From the cell containing the given text, extract its center point as [X, Y] coordinate. 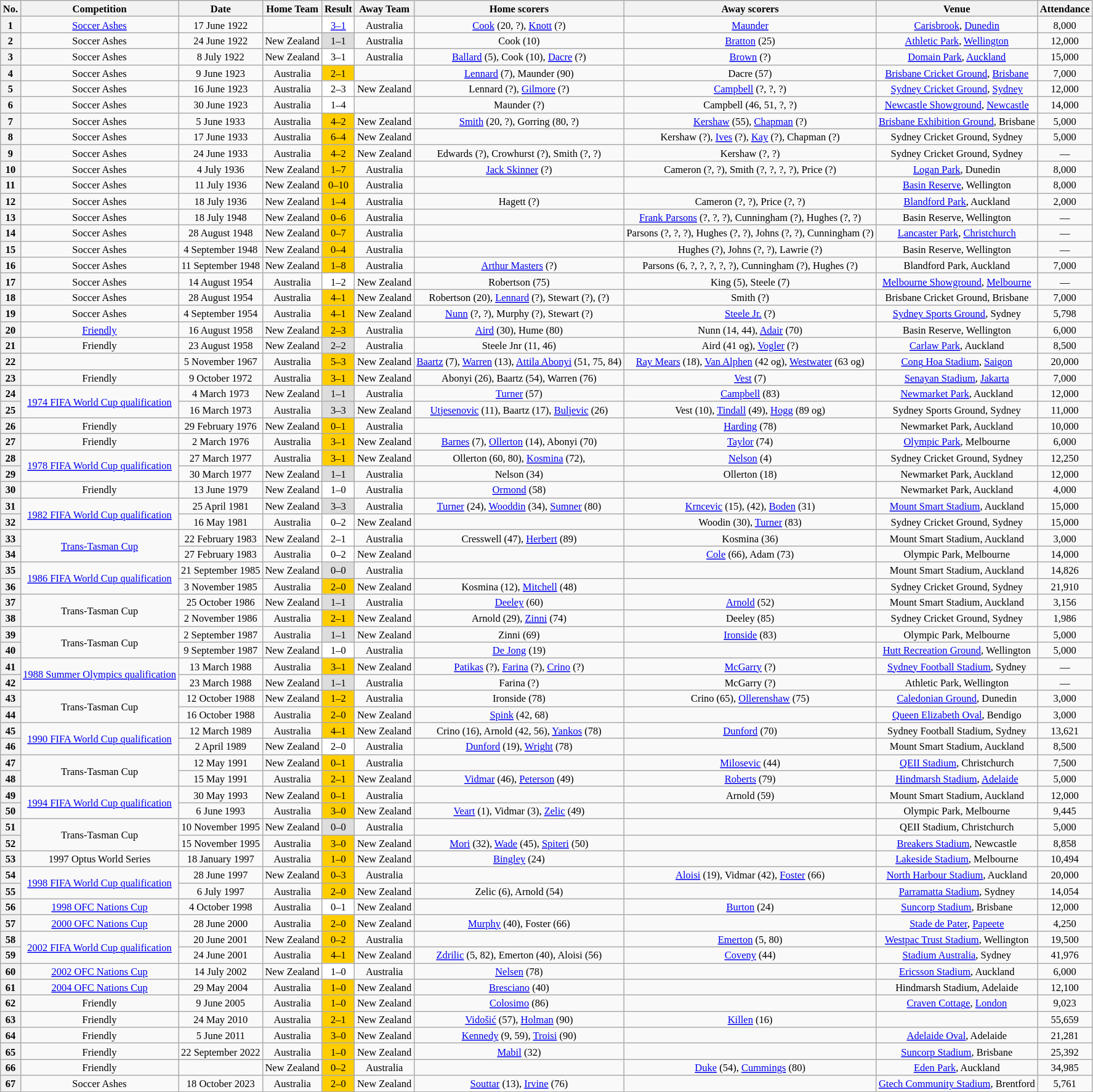
52 [10, 843]
29 [10, 474]
4 October 1998 [220, 907]
King (5), Steele (7) [750, 281]
Arnold (59) [750, 795]
10,494 [1065, 859]
16 [10, 265]
Turner (57) [518, 393]
5,761 [1065, 1083]
Spink (42, 68) [518, 715]
50 [10, 811]
28 August 1948 [220, 233]
66 [10, 1067]
Cresswell (47), Herbert (89) [518, 538]
North Harbour Stadium, Auckland [957, 875]
22 [10, 361]
9,023 [1065, 1003]
Aloisi (19), Vidmar (42), Foster (66) [750, 875]
45 [10, 731]
Home scorers [518, 9]
Burton (24) [750, 907]
5 [10, 89]
Hutt Recreation Ground, Wellington [957, 650]
7,500 [1065, 763]
Ollerton (60, 80), Kosmina (72), [518, 457]
Duke (54), Cummings (80) [750, 1067]
58 [10, 939]
Ironside (78) [518, 698]
Aird (30), Hume (80) [518, 329]
30 May 1993 [220, 795]
1974 FIFA World Cup qualification [100, 401]
63 [10, 1019]
28 August 1954 [220, 297]
37 [10, 602]
Ballard (5), Cook (10), Dacre (?) [518, 57]
Jack Skinner (?) [518, 169]
4 September 1948 [220, 249]
21,281 [1065, 1035]
Competition [100, 9]
13 June 1979 [220, 490]
1982 FIFA World Cup qualification [100, 514]
1–7 [339, 169]
Queen Elizabeth Oval, Bendigo [957, 715]
Craven Cottage, London [957, 1003]
Cook (20, ?), Knott (?) [518, 25]
48 [10, 779]
15 May 1991 [220, 779]
7 [10, 121]
Cook (10) [518, 41]
Vidmar (46), Peterson (49) [518, 779]
16 June 1923 [220, 89]
10 [10, 169]
22 September 2022 [220, 1051]
24 [10, 393]
Home Team [292, 9]
34 [10, 554]
30 [10, 490]
10 November 1995 [220, 827]
28 June 2000 [220, 923]
6 June 1993 [220, 811]
Utjesenovic (11), Baartz (17), Buljevic (26) [518, 409]
Veart (1), Vidmar (3), Zelic (49) [518, 811]
Dunford (19), Wright (78) [518, 747]
Carlaw Park, Auckland [957, 345]
42 [10, 682]
14 July 2002 [220, 971]
Melbourne Showground, Melbourne [957, 281]
33 [10, 538]
1988 Summer Olympics qualification [100, 674]
Zelic (6), Arnold (54) [518, 891]
12,250 [1065, 457]
1990 FIFA World Cup qualification [100, 739]
Brisbane Exhibition Ground, Brisbane [957, 121]
Adelaide Oval, Adelaide [957, 1035]
3,156 [1065, 602]
23 August 1958 [220, 345]
Deeley (60) [518, 602]
Dunford (70) [750, 731]
43 [10, 698]
1 [10, 25]
Turner (24), Wooddin (34), Sumner (80) [518, 506]
31 [10, 506]
15 November 1995 [220, 843]
Bratton (25) [750, 41]
Kosmina (12), Mitchell (48) [518, 586]
Harding (78) [750, 425]
Nunn (?, ?), Murphy (?), Stewart (?) [518, 313]
1978 FIFA World Cup qualification [100, 465]
25 October 1986 [220, 602]
14,826 [1065, 570]
8 July 1922 [220, 57]
2 September 1987 [220, 634]
Taylor (74) [750, 441]
35 [10, 570]
Smith (?) [750, 297]
3 November 1985 [220, 586]
Abonyi (26), Baartz (54), Warren (76) [518, 377]
Ericsson Stadium, Auckland [957, 971]
13,621 [1065, 731]
23 [10, 377]
Coveny (44) [750, 955]
16 May 1981 [220, 522]
Carisbrook, Dunedin [957, 25]
Away scorers [750, 9]
11 July 1936 [220, 185]
2 [10, 41]
25 [10, 409]
17 [10, 281]
14,054 [1065, 891]
13 March 1988 [220, 666]
Maunder (?) [518, 105]
24 June 1922 [220, 41]
29 February 1976 [220, 425]
23 March 1988 [220, 682]
16 August 1958 [220, 329]
Nelson (4) [750, 457]
2,000 [1065, 201]
28 June 1997 [220, 875]
Edwards (?), Crowhurst (?), Smith (?, ?) [518, 153]
15 [10, 249]
14 [10, 233]
Domain Park, Auckland [957, 57]
Baartz (7), Warren (13), Attila Abonyi (51, 75, 84) [518, 361]
9 June 1923 [220, 73]
2004 OFC Nations Cup [100, 987]
54 [10, 875]
Hagett (?) [518, 201]
4,250 [1065, 923]
Woodin (30), Turner (83) [750, 522]
Arnold (52) [750, 602]
Krncevic (15), (42), Boden (31) [750, 506]
Eden Park, Auckland [957, 1067]
Parramatta Stadium, Sydney [957, 891]
1994 FIFA World Cup qualification [100, 803]
Senayan Stadium, Jakarta [957, 377]
4,000 [1065, 490]
47 [10, 763]
27 March 1977 [220, 457]
8,858 [1065, 843]
Steele Jr. (?) [750, 313]
Cameron (?, ?), Smith (?, ?, ?, ?), Price (?) [750, 169]
32 [10, 522]
2 April 1989 [220, 747]
2 November 1986 [220, 618]
49 [10, 795]
Stadium Australia, Sydney [957, 955]
Roberts (79) [750, 779]
16 October 1988 [220, 715]
12 October 1988 [220, 698]
41 [10, 666]
1998 FIFA World Cup qualification [100, 883]
0–10 [339, 185]
Mabil (32) [518, 1051]
Lennard (7), Maunder (90) [518, 73]
24 June 1933 [220, 153]
Gtech Community Stadium, Brentford [957, 1083]
Zdrilic (5, 82), Emerton (40), Aloisi (56) [518, 955]
Newcastle Showground, Newcastle [957, 105]
6–4 [339, 137]
Logan Park, Dunedin [957, 169]
59 [10, 955]
Maunder [750, 25]
No. [10, 9]
Venue [957, 9]
6 July 1997 [220, 891]
24 May 2010 [220, 1019]
18 July 1948 [220, 217]
8 [10, 137]
1,986 [1065, 618]
Crino (16), Arnold (42, 56), Yankos (78) [518, 731]
4 July 1936 [220, 169]
25,392 [1065, 1051]
27 [10, 441]
0–3 [339, 875]
Bingley (24) [518, 859]
55 [10, 891]
Aird (41 og), Vogler (?) [750, 345]
Date [220, 9]
Farina (?) [518, 682]
Result [339, 9]
38 [10, 618]
Patikas (?), Farina (?), Crino (?) [518, 666]
Breakers Stadium, Newcastle [957, 843]
14 August 1954 [220, 281]
1998 OFC Nations Cup [100, 907]
2–2 [339, 345]
65 [10, 1051]
21 [10, 345]
Vidošić (57), Holman (90) [518, 1019]
Nunn (14, 44), Adair (70) [750, 329]
Souttar (13), Irvine (76) [518, 1083]
0–4 [339, 249]
Vest (7) [750, 377]
41,976 [1065, 955]
22 February 1983 [220, 538]
1986 FIFA World Cup qualification [100, 578]
51 [10, 827]
56 [10, 907]
1–8 [339, 265]
Arnold (29), Zinni (74) [518, 618]
60 [10, 971]
5 June 1933 [220, 121]
19 [10, 313]
Cong Hoa Stadium, Saigon [957, 361]
Nelson (34) [518, 474]
Caledonian Ground, Dunedin [957, 698]
18 October 2023 [220, 1083]
12 March 1989 [220, 731]
24 June 2001 [220, 955]
Brown (?) [750, 57]
20 June 2001 [220, 939]
Lancaster Park, Christchurch [957, 233]
4 September 1954 [220, 313]
Dacre (57) [750, 73]
Colosimo (86) [518, 1003]
Lennard (?), Gilmore (?) [518, 89]
Kennedy (9, 59), Troisi (90) [518, 1035]
Lakeside Stadium, Melbourne [957, 859]
2002 FIFA World Cup qualification [100, 947]
Kershaw (?), Ives (?), Kay (?), Chapman (?) [750, 137]
Westpac Trust Stadium, Wellington [957, 939]
9,445 [1065, 811]
0–6 [339, 217]
30 March 1977 [220, 474]
9 June 2005 [220, 1003]
Kosmina (36) [750, 538]
Arthur Masters (?) [518, 265]
29 May 2004 [220, 987]
Ollerton (18) [750, 474]
0–7 [339, 233]
18 January 1997 [220, 859]
44 [10, 715]
Kershaw (?, ?) [750, 153]
28 [10, 457]
55,659 [1065, 1019]
1997 Optus World Series [100, 859]
17 June 1922 [220, 25]
53 [10, 859]
36 [10, 586]
18 [10, 297]
Zinni (69) [518, 634]
46 [10, 747]
2 March 1976 [220, 441]
10,000 [1065, 425]
21,910 [1065, 586]
Barnes (7), Ollerton (14), Abonyi (70) [518, 441]
6 [10, 105]
3 [10, 57]
5–3 [339, 361]
25 April 1981 [220, 506]
13 [10, 217]
12 [10, 201]
11 September 1948 [220, 265]
Away Team [384, 9]
12,100 [1065, 987]
Bresciano (40) [518, 987]
34,985 [1065, 1067]
Robertson (20), Lennard (?), Stewart (?), (?) [518, 297]
18 July 1936 [220, 201]
Frank Parsons (?, ?, ?), Cunningham (?), Hughes (?, ?) [750, 217]
11,000 [1065, 409]
Steele Jnr (11, 46) [518, 345]
39 [10, 634]
9 September 1987 [220, 650]
4 March 1973 [220, 393]
64 [10, 1035]
5 November 1967 [220, 361]
Cole (66), Adam (73) [750, 554]
Mori (32), Wade (45), Spiteri (50) [518, 843]
Emerton (5, 80) [750, 939]
Smith (20, ?), Gorring (80, ?) [518, 121]
Ray Mears (18), Van Alphen (42 og), Westwater (63 og) [750, 361]
40 [10, 650]
9 [10, 153]
9 October 1972 [220, 377]
Ormond (58) [518, 490]
Ironside (83) [750, 634]
Campbell (?, ?, ?) [750, 89]
Crino (65), Ollerenshaw (75) [750, 698]
5 June 2011 [220, 1035]
Deeley (85) [750, 618]
Campbell (46, 51, ?, ?) [750, 105]
De Jong (19) [518, 650]
21 September 1985 [220, 570]
61 [10, 987]
Robertson (75) [518, 281]
2002 OFC Nations Cup [100, 971]
26 [10, 425]
11 [10, 185]
67 [10, 1083]
19,500 [1065, 939]
Hughes (?), Johns (?, ?), Lawrie (?) [750, 249]
Nelsen (78) [518, 971]
Parsons (6, ?, ?, ?, ?, ?), Cunningham (?), Hughes (?) [750, 265]
4 [10, 73]
2000 OFC Nations Cup [100, 923]
Vest (10), Tindall (49), Hogg (89 og) [750, 409]
Campbell (83) [750, 393]
30 June 1923 [220, 105]
5,798 [1065, 313]
Milosevic (44) [750, 763]
16 March 1973 [220, 409]
Murphy (40), Foster (66) [518, 923]
Kershaw (55), Chapman (?) [750, 121]
Cameron (?, ?), Price (?, ?) [750, 201]
Parsons (?, ?, ?), Hughes (?, ?), Johns (?, ?), Cunningham (?) [750, 233]
57 [10, 923]
27 February 1983 [220, 554]
20 [10, 329]
Attendance [1065, 9]
17 June 1933 [220, 137]
12 May 1991 [220, 763]
62 [10, 1003]
Stade de Pater, Papeete [957, 923]
Killen (16) [750, 1019]
